Return [X, Y] of the center of cell containing provided text 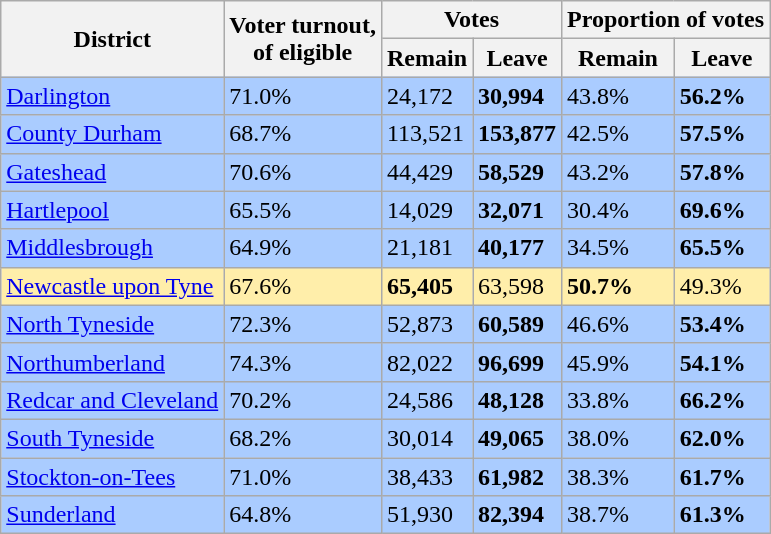
56.2% [722, 96]
North Tyneside [112, 324]
Sunderland [112, 515]
24,172 [426, 96]
42.5% [618, 134]
45.9% [618, 362]
38,433 [426, 477]
53.4% [722, 324]
44,429 [426, 172]
153,877 [518, 134]
69.6% [722, 210]
96,699 [518, 362]
30.4% [618, 210]
57.8% [722, 172]
38.0% [618, 438]
82,022 [426, 362]
49,065 [518, 438]
South Tyneside [112, 438]
43.8% [618, 96]
48,128 [518, 400]
68.2% [303, 438]
70.2% [303, 400]
82,394 [518, 515]
70.6% [303, 172]
54.1% [722, 362]
51,930 [426, 515]
30,994 [518, 96]
Voter turnout,of eligible [303, 39]
Northumberland [112, 362]
Stockton-on-Tees [112, 477]
58,529 [518, 172]
46.6% [618, 324]
14,029 [426, 210]
61.7% [722, 477]
Gateshead [112, 172]
30,014 [426, 438]
Proportion of votes [666, 20]
57.5% [722, 134]
District [112, 39]
64.9% [303, 248]
66.2% [722, 400]
34.5% [618, 248]
Redcar and Cleveland [112, 400]
60,589 [518, 324]
49.3% [722, 286]
Darlington [112, 96]
62.0% [722, 438]
61.3% [722, 515]
24,586 [426, 400]
68.7% [303, 134]
72.3% [303, 324]
40,177 [518, 248]
32,071 [518, 210]
65,405 [426, 286]
Newcastle upon Tyne [112, 286]
County Durham [112, 134]
67.6% [303, 286]
50.7% [618, 286]
43.2% [618, 172]
64.8% [303, 515]
21,181 [426, 248]
Votes [471, 20]
61,982 [518, 477]
Hartlepool [112, 210]
63,598 [518, 286]
38.7% [618, 515]
33.8% [618, 400]
52,873 [426, 324]
38.3% [618, 477]
Middlesbrough [112, 248]
74.3% [303, 362]
113,521 [426, 134]
